Pinpoint the cell where the given text exists, returning its (x, y) midpoint coordinate. 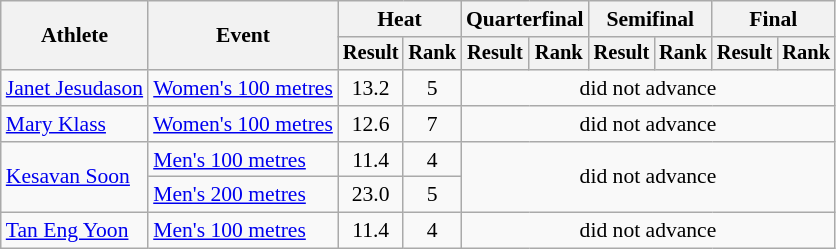
Tan Eng Yoon (74, 231)
Men's 200 metres (243, 195)
Semifinal (650, 19)
Final (774, 19)
Kesavan Soon (74, 178)
13.2 (371, 88)
Mary Klass (74, 124)
23.0 (371, 195)
Event (243, 36)
Quarterfinal (525, 19)
12.6 (371, 124)
7 (432, 124)
Athlete (74, 36)
Heat (400, 19)
Janet Jesudason (74, 88)
